Return the [X, Y] coordinate for the center point of the cell that contains the specified text.  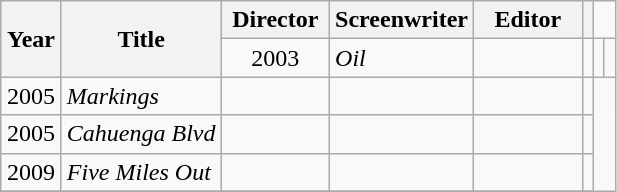
Markings [141, 96]
Editor [528, 20]
Oil [402, 58]
Title [141, 39]
Screenwriter [402, 20]
Director [276, 20]
Cahuenga Blvd [141, 134]
2009 [32, 172]
2003 [276, 58]
Five Miles Out [141, 172]
Year [32, 39]
